Determine the [X, Y] coordinate at the center of the cell enclosing the given text.  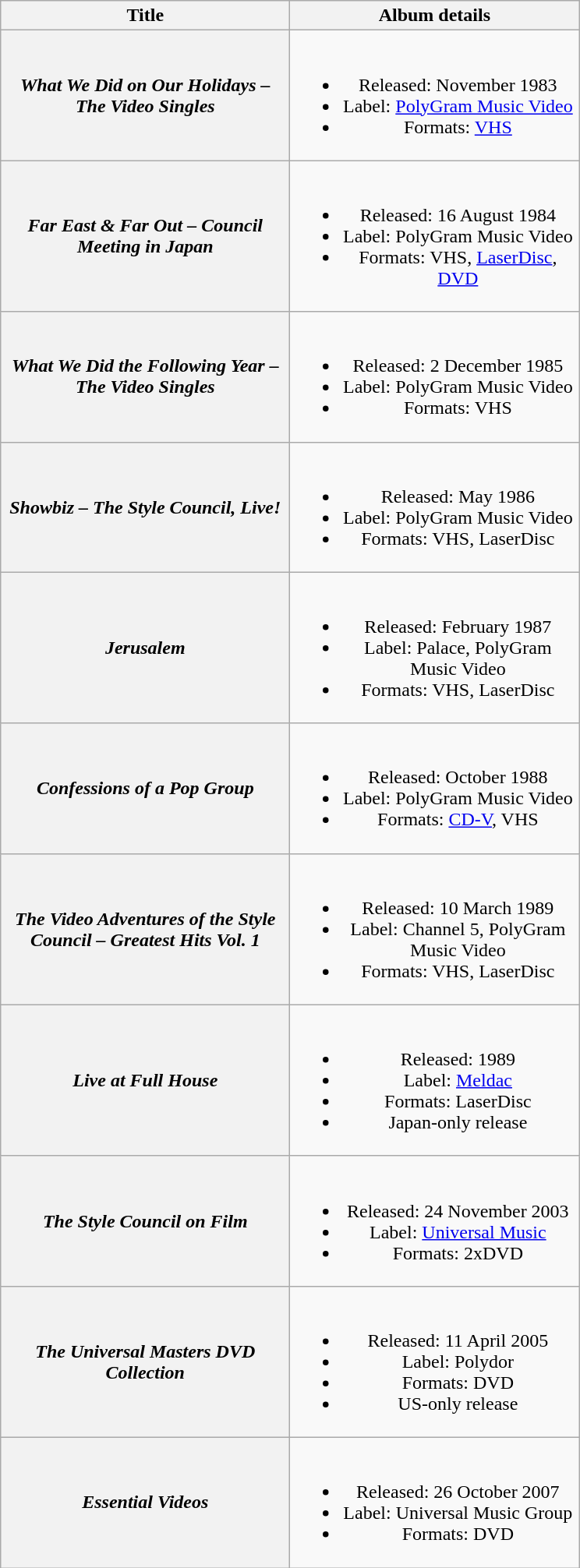
Essential Videos [145, 1503]
The Style Council on Film [145, 1220]
Showbiz – The Style Council, Live! [145, 507]
What We Did the Following Year – The Video Singles [145, 377]
Released: October 1988Label: PolyGram Music VideoFormats: CD-V, VHS [435, 789]
Released: 24 November 2003Label: Universal MusicFormats: 2xDVD [435, 1220]
Confessions of a Pop Group [145, 789]
Released: May 1986Label: PolyGram Music VideoFormats: VHS, LaserDisc [435, 507]
Released: November 1983Label: PolyGram Music VideoFormats: VHS [435, 95]
Far East & Far Out – Council Meeting in Japan [145, 236]
Released: 16 August 1984Label: PolyGram Music VideoFormats: VHS, LaserDisc, DVD [435, 236]
Album details [435, 16]
Released: February 1987Label: Palace, PolyGram Music VideoFormats: VHS, LaserDisc [435, 648]
Jerusalem [145, 648]
The Video Adventures of the Style Council – Greatest Hits Vol. 1 [145, 929]
Released: 2 December 1985Label: PolyGram Music VideoFormats: VHS [435, 377]
The Universal Masters DVD Collection [145, 1361]
Released: 26 October 2007Label: Universal Music GroupFormats: DVD [435, 1503]
Released: 11 April 2005Label: PolydorFormats: DVDUS-only release [435, 1361]
What We Did on Our Holidays – The Video Singles [145, 95]
Released: 10 March 1989Label: Channel 5, PolyGram Music VideoFormats: VHS, LaserDisc [435, 929]
Title [145, 16]
Live at Full House [145, 1080]
Released: 1989Label: MeldacFormats: LaserDiscJapan-only release [435, 1080]
